Scan for the cell matching the given text and deliver its (X, Y) coordinate at center. 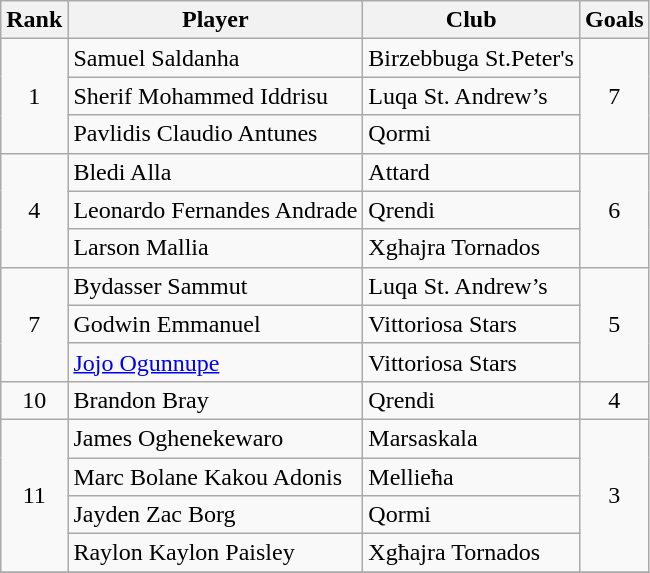
Jojo Ogunnupe (216, 362)
Brandon Bray (216, 400)
Attard (472, 172)
Raylon Kaylon Paisley (216, 553)
James Oghenekewaro (216, 438)
Godwin Emmanuel (216, 324)
1 (34, 96)
Larson Mallia (216, 248)
Bydasser Sammut (216, 286)
Samuel Saldanha (216, 58)
Jayden Zac Borg (216, 515)
Player (216, 20)
Xghajra Tornados (472, 248)
Mellieħa (472, 477)
Club (472, 20)
11 (34, 495)
5 (614, 324)
Goals (614, 20)
Marsaskala (472, 438)
Pavlidis Claudio Antunes (216, 134)
Sherif Mohammed Iddrisu (216, 96)
3 (614, 495)
Xgħajra Tornados (472, 553)
Birzebbuga St.Peter's (472, 58)
10 (34, 400)
Marc Bolane Kakou Adonis (216, 477)
6 (614, 210)
Rank (34, 20)
Leonardo Fernandes Andrade (216, 210)
Bledi Alla (216, 172)
